From the cell containing the given text, extract its center point as [X, Y] coordinate. 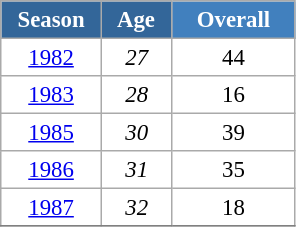
35 [234, 170]
Season [52, 20]
1985 [52, 133]
1986 [52, 170]
1983 [52, 95]
1987 [52, 208]
31 [136, 170]
1982 [52, 58]
32 [136, 208]
18 [234, 208]
30 [136, 133]
Overall [234, 20]
39 [234, 133]
28 [136, 95]
16 [234, 95]
Age [136, 20]
27 [136, 58]
44 [234, 58]
